Find where the given text appears and provide that cell's center as (x, y) coordinate. 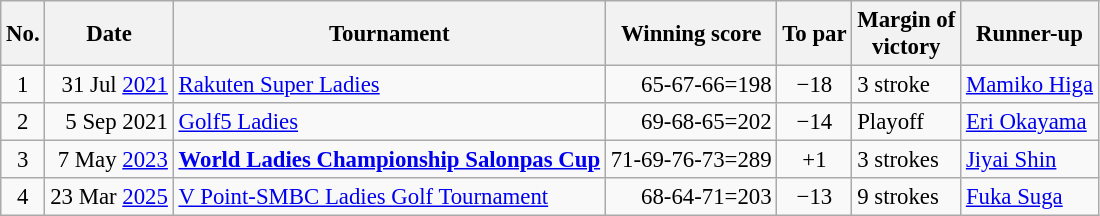
1 (23, 85)
Margin ofvictory (906, 34)
Fuka Suga (1030, 197)
3 strokes (906, 160)
Tournament (389, 34)
−13 (814, 197)
9 strokes (906, 197)
31 Jul 2021 (109, 85)
Jiyai Shin (1030, 160)
Golf5 Ladies (389, 122)
68-64-71=203 (691, 197)
Runner-up (1030, 34)
−18 (814, 85)
23 Mar 2025 (109, 197)
4 (23, 197)
5 Sep 2021 (109, 122)
7 May 2023 (109, 160)
71-69-76-73=289 (691, 160)
69-68-65=202 (691, 122)
+1 (814, 160)
No. (23, 34)
−14 (814, 122)
World Ladies Championship Salonpas Cup (389, 160)
Winning score (691, 34)
65-67-66=198 (691, 85)
To par (814, 34)
Rakuten Super Ladies (389, 85)
Mamiko Higa (1030, 85)
V Point-SMBC Ladies Golf Tournament (389, 197)
Playoff (906, 122)
Date (109, 34)
Eri Okayama (1030, 122)
3 stroke (906, 85)
2 (23, 122)
3 (23, 160)
